For the text-containing cell, return its midpoint in (X, Y) coordinate format. 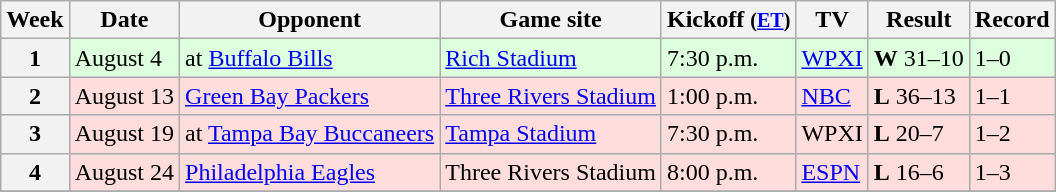
L 36–13 (918, 96)
at Buffalo Bills (310, 58)
1–3 (1012, 172)
TV (832, 20)
Kickoff (ET) (728, 20)
at Tampa Bay Buccaneers (310, 134)
1 (35, 58)
1–1 (1012, 96)
W 31–10 (918, 58)
August 13 (124, 96)
ESPN (832, 172)
Game site (551, 20)
2 (35, 96)
1–0 (1012, 58)
4 (35, 172)
Date (124, 20)
August 19 (124, 134)
Opponent (310, 20)
Record (1012, 20)
August 4 (124, 58)
L 20–7 (918, 134)
Rich Stadium (551, 58)
NBC (832, 96)
Tampa Stadium (551, 134)
Green Bay Packers (310, 96)
Result (918, 20)
Week (35, 20)
1–2 (1012, 134)
1:00 p.m. (728, 96)
L 16–6 (918, 172)
8:00 p.m. (728, 172)
Philadelphia Eagles (310, 172)
3 (35, 134)
August 24 (124, 172)
